Capture the cell that displays the provided text and extract its (x, y) central coordinate. 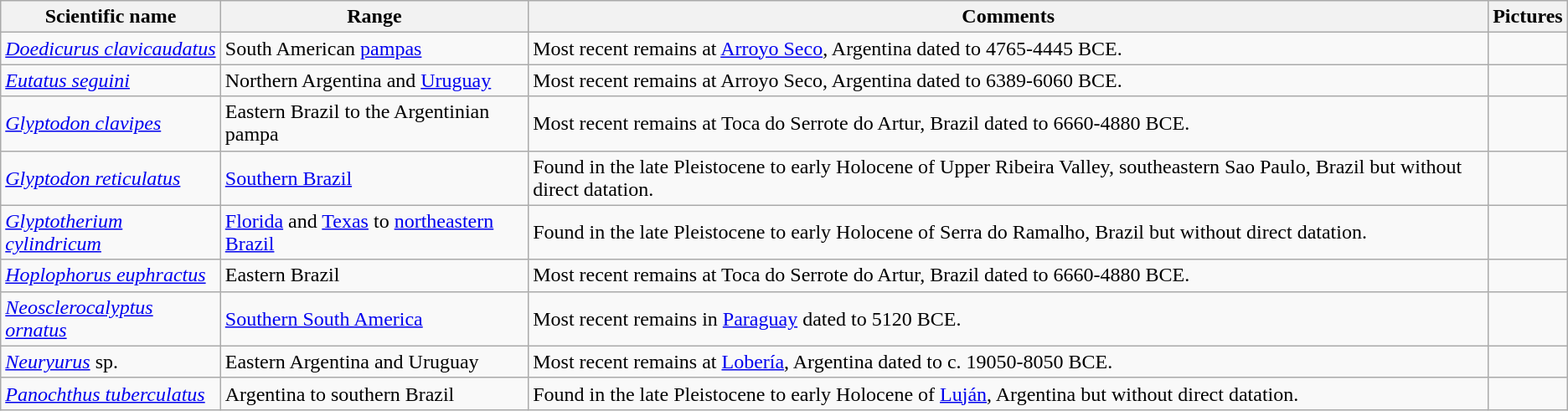
Glyptodon reticulatus (111, 177)
Most recent remains at Lobería, Argentina dated to c. 19050-8050 BCE. (1008, 362)
Most recent remains in Paraguay dated to 5120 BCE. (1008, 318)
Neosclerocalyptus ornatus (111, 318)
Eutatus seguini (111, 80)
Glyptotherium cylindricum (111, 233)
South American pampas (374, 49)
Eastern Argentina and Uruguay (374, 362)
Argentina to southern Brazil (374, 393)
Eastern Brazil to the Argentinian pampa (374, 124)
Glyptodon clavipes (111, 124)
Found in the late Pleistocene to early Holocene of Serra do Ramalho, Brazil but without direct datation. (1008, 233)
Northern Argentina and Uruguay (374, 80)
Scientific name (111, 17)
Hoplophorus euphractus (111, 275)
Doedicurus clavicaudatus (111, 49)
Southern Brazil (374, 177)
Neuryurus sp. (111, 362)
Eastern Brazil (374, 275)
Most recent remains at Arroyo Seco, Argentina dated to 4765-4445 BCE. (1008, 49)
Florida and Texas to northeastern Brazil (374, 233)
Panochthus tuberculatus (111, 393)
Southern South America (374, 318)
Range (374, 17)
Comments (1008, 17)
Most recent remains at Arroyo Seco, Argentina dated to 6389-6060 BCE. (1008, 80)
Found in the late Pleistocene to early Holocene of Luján, Argentina but without direct datation. (1008, 393)
Pictures (1528, 17)
Found in the late Pleistocene to early Holocene of Upper Ribeira Valley, southeastern Sao Paulo, Brazil but without direct datation. (1008, 177)
